Detect which cell encompasses the target text, then output its [X, Y] center coordinate. 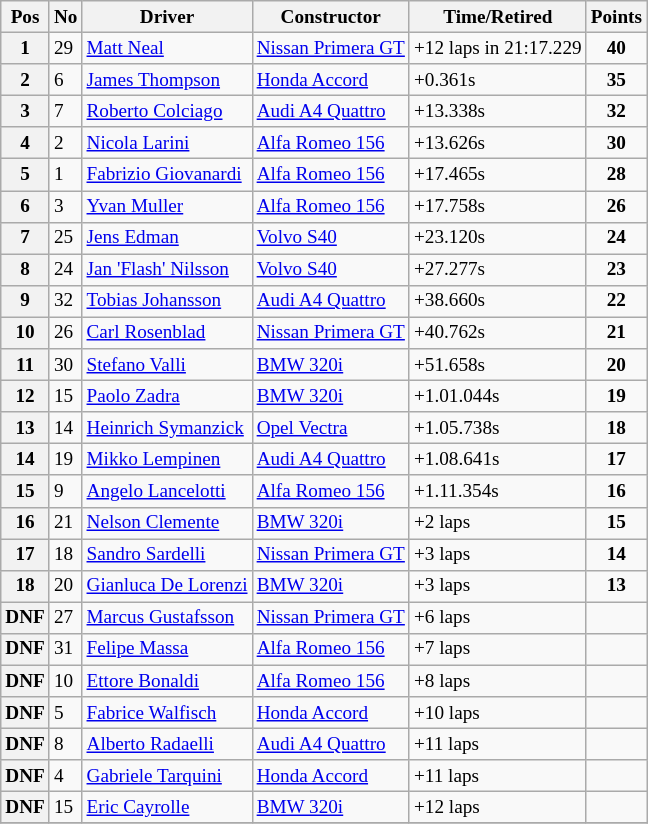
22 [616, 301]
+2 laps [498, 523]
+10 laps [498, 713]
+27.277s [498, 270]
+1.11.354s [498, 491]
Ettore Bonaldi [167, 681]
+12 laps in 21:17.229 [498, 48]
40 [616, 48]
Nelson Clemente [167, 523]
Angelo Lancelotti [167, 491]
+13.626s [498, 143]
Heinrich Symanzick [167, 428]
Pos [26, 17]
Tobias Johansson [167, 301]
+8 laps [498, 681]
Mikko Lempinen [167, 460]
Driver [167, 17]
Stefano Valli [167, 365]
+17.758s [498, 206]
Jens Edman [167, 238]
+23.120s [498, 238]
Points [616, 17]
Fabrizio Giovanardi [167, 175]
Marcus Gustafsson [167, 618]
No [66, 17]
31 [66, 649]
Opel Vectra [330, 428]
11 [26, 365]
Gianluca De Lorenzi [167, 586]
Sandro Sardelli [167, 554]
28 [616, 175]
Jan 'Flash' Nilsson [167, 270]
James Thompson [167, 80]
35 [616, 80]
Roberto Colciago [167, 111]
Matt Neal [167, 48]
+51.658s [498, 365]
+40.762s [498, 333]
Constructor [330, 17]
+1.08.641s [498, 460]
Nicola Larini [167, 143]
+17.465s [498, 175]
Time/Retired [498, 17]
+38.660s [498, 301]
23 [616, 270]
25 [66, 238]
Fabrice Walfisch [167, 713]
+1.05.738s [498, 428]
Felipe Massa [167, 649]
Alberto Radaelli [167, 744]
+6 laps [498, 618]
Yvan Muller [167, 206]
Eric Cayrolle [167, 808]
29 [66, 48]
Carl Rosenblad [167, 333]
+7 laps [498, 649]
+12 laps [498, 808]
+13.338s [498, 111]
Gabriele Tarquini [167, 776]
+1.01.044s [498, 396]
Paolo Zadra [167, 396]
12 [26, 396]
+0.361s [498, 80]
27 [66, 618]
